Identify which cell holds the provided text, then report its (X, Y) central coordinate. 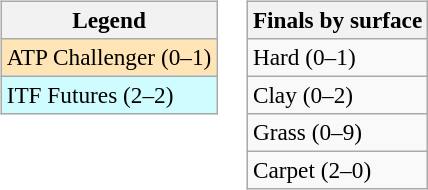
Carpet (2–0) (337, 171)
Legend (108, 20)
ITF Futures (2–2) (108, 95)
Hard (0–1) (337, 57)
Clay (0–2) (337, 95)
Grass (0–9) (337, 133)
Finals by surface (337, 20)
ATP Challenger (0–1) (108, 57)
